Provide the [X, Y] coordinate of the cell's center where the given text is located.  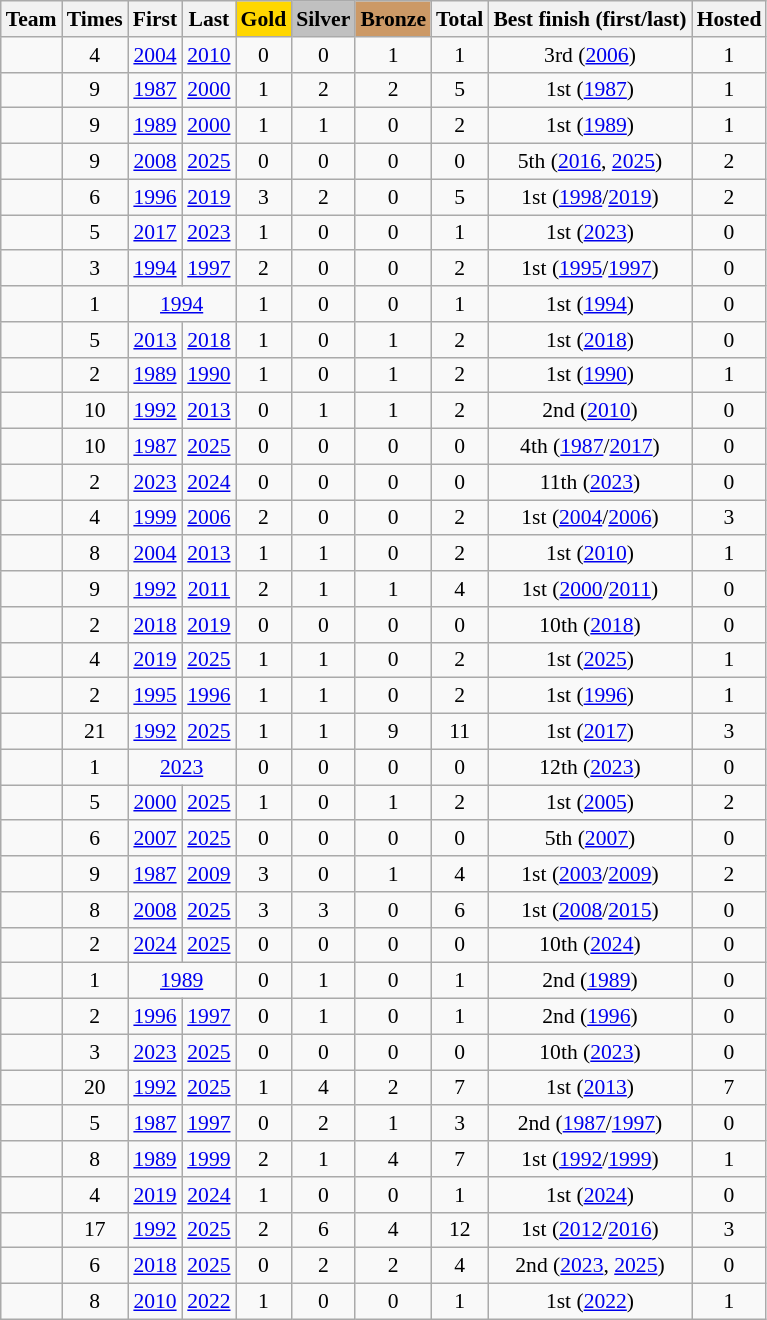
Bronze [393, 19]
10th (2018) [590, 625]
1st (2023) [590, 233]
11th (2023) [590, 482]
1st (1996) [590, 696]
1st (2005) [590, 803]
5th (2016, 2025) [590, 162]
Hosted [730, 19]
2006 [208, 518]
21 [95, 732]
2nd (2023, 2025) [590, 1266]
2009 [208, 874]
Best finish (first/last) [590, 19]
17 [95, 1230]
1st (1992/1999) [590, 1159]
2007 [155, 839]
10th (2024) [590, 945]
1st (2022) [590, 1302]
1st (2018) [590, 340]
1st (1998/2019) [590, 197]
1st (2004/2006) [590, 518]
Gold [264, 19]
Times [95, 19]
1st (1994) [590, 304]
1st (2003/2009) [590, 874]
1st (2000/2011) [590, 589]
2nd (1996) [590, 1017]
Silver [323, 19]
2nd (2010) [590, 411]
Total [460, 19]
1st (2010) [590, 554]
2011 [208, 589]
Team [32, 19]
2nd (1987/1997) [590, 1124]
1st (2017) [590, 732]
1st (2013) [590, 1088]
2022 [208, 1302]
First [155, 19]
1995 [155, 696]
1st (1990) [590, 375]
5th (2007) [590, 839]
1st (2024) [590, 1195]
1st (1987) [590, 90]
3rd (2006) [590, 55]
1st (2008/2015) [590, 910]
20 [95, 1088]
2017 [155, 233]
1st (1989) [590, 126]
4th (1987/2017) [590, 447]
1st (2025) [590, 660]
1st (2012/2016) [590, 1230]
1990 [208, 375]
11 [460, 732]
Last [208, 19]
10th (2023) [590, 1052]
12 [460, 1230]
2nd (1989) [590, 981]
1st (1995/1997) [590, 269]
12th (2023) [590, 767]
